Output the [X, Y] coordinate of the center of the cell containing the given text.  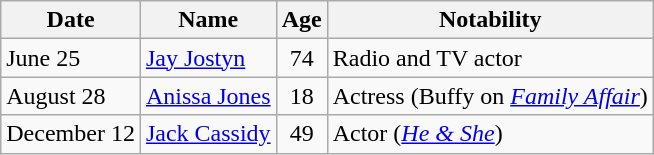
Actor (He & She) [490, 134]
Jack Cassidy [208, 134]
Jay Jostyn [208, 58]
August 28 [71, 96]
December 12 [71, 134]
Age [302, 20]
Actress (Buffy on Family Affair) [490, 96]
Notability [490, 20]
Name [208, 20]
Date [71, 20]
Radio and TV actor [490, 58]
Anissa Jones [208, 96]
June 25 [71, 58]
49 [302, 134]
74 [302, 58]
18 [302, 96]
